Provide the (x, y) coordinate of the cell's center where the given text is located.  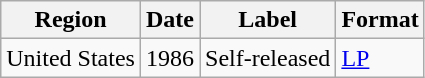
Region (71, 20)
Self-released (268, 58)
Date (170, 20)
LP (380, 58)
United States (71, 58)
1986 (170, 58)
Label (268, 20)
Format (380, 20)
